Detect which cell encompasses the target text, then output its (x, y) center coordinate. 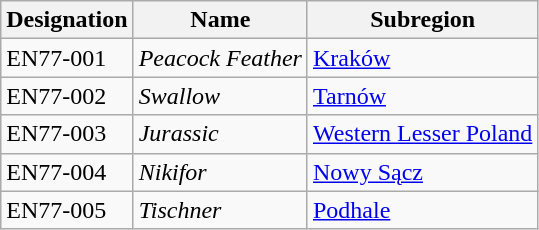
EN77-005 (67, 210)
EN77-002 (67, 96)
Podhale (422, 210)
EN77-001 (67, 58)
Designation (67, 20)
EN77-003 (67, 134)
Nowy Sącz (422, 172)
Swallow (220, 96)
Kraków (422, 58)
Tarnów (422, 96)
Western Lesser Poland (422, 134)
Tischner (220, 210)
Nikifor (220, 172)
Subregion (422, 20)
EN77-004 (67, 172)
Peacock Feather (220, 58)
Jurassic (220, 134)
Name (220, 20)
